From the cell containing the given text, extract its center point as [X, Y] coordinate. 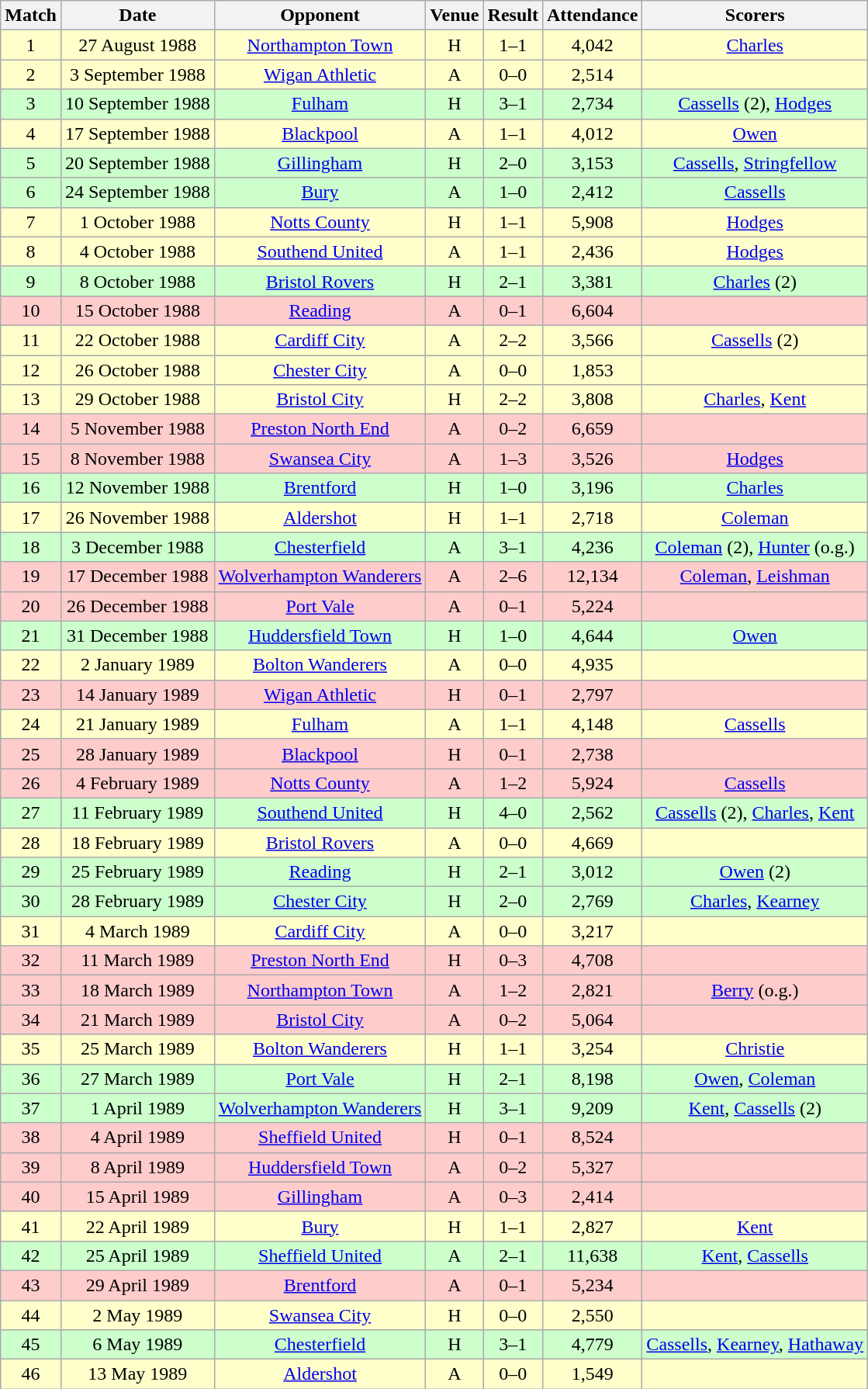
3,808 [592, 400]
43 [31, 1285]
12 November 1988 [137, 488]
17 September 1988 [137, 133]
34 [31, 1020]
1,853 [592, 370]
39 [31, 1167]
4,935 [592, 665]
13 May 1989 [137, 1374]
Date [137, 16]
3 September 1988 [137, 74]
Cassells (2) [756, 340]
36 [31, 1079]
Match [31, 16]
Opponent [320, 16]
5,327 [592, 1167]
25 February 1989 [137, 872]
5,234 [592, 1285]
4 March 1989 [137, 931]
Coleman, Leishman [756, 577]
2,562 [592, 812]
15 October 1988 [137, 310]
Coleman [756, 518]
Result [513, 16]
4–0 [513, 812]
1 April 1989 [137, 1108]
25 [31, 753]
8 [31, 251]
2 May 1989 [137, 1315]
26 November 1988 [137, 518]
21 January 1989 [137, 724]
22 October 1988 [137, 340]
26 December 1988 [137, 606]
18 February 1989 [137, 842]
46 [31, 1374]
Charles (2) [756, 281]
3,381 [592, 281]
18 [31, 547]
10 September 1988 [137, 104]
5 November 1988 [137, 429]
24 [31, 724]
44 [31, 1315]
23 [31, 694]
17 [31, 518]
21 [31, 636]
27 August 1988 [137, 45]
8 November 1988 [137, 459]
Kent, Cassells (2) [756, 1108]
3,012 [592, 872]
29 October 1988 [137, 400]
42 [31, 1256]
4,012 [592, 133]
4,644 [592, 636]
22 April 1989 [137, 1226]
Kent [756, 1226]
3 [31, 104]
20 September 1988 [137, 163]
32 [31, 961]
4 February 1989 [137, 783]
11 March 1989 [137, 961]
3,566 [592, 340]
26 [31, 783]
2–6 [513, 577]
1 October 1988 [137, 222]
17 December 1988 [137, 577]
3,196 [592, 488]
4,148 [592, 724]
Cassells (2), Hodges [756, 104]
1–3 [513, 459]
7 [31, 222]
Cassells, Stringfellow [756, 163]
8,198 [592, 1079]
Owen (2) [756, 872]
2,821 [592, 990]
35 [31, 1049]
3 December 1988 [137, 547]
11 February 1989 [137, 812]
2,797 [592, 694]
8,524 [592, 1138]
14 January 1989 [137, 694]
2 [31, 74]
5,908 [592, 222]
4 [31, 133]
9 [31, 281]
2,414 [592, 1197]
5,924 [592, 783]
4 April 1989 [137, 1138]
2,514 [592, 74]
6 [31, 192]
24 September 1988 [137, 192]
3,254 [592, 1049]
12 [31, 370]
Berry (o.g.) [756, 990]
4 October 1988 [137, 251]
2,769 [592, 902]
3,217 [592, 931]
4,042 [592, 45]
21 March 1989 [137, 1020]
Scorers [756, 16]
2,412 [592, 192]
Charles, Kent [756, 400]
Charles, Kearney [756, 902]
28 [31, 842]
6,604 [592, 310]
Attendance [592, 16]
45 [31, 1345]
16 [31, 488]
1 [31, 45]
4,779 [592, 1345]
3,526 [592, 459]
18 March 1989 [137, 990]
2,550 [592, 1315]
8 October 1988 [137, 281]
13 [31, 400]
4,236 [592, 547]
19 [31, 577]
Owen, Coleman [756, 1079]
29 [31, 872]
5 [31, 163]
15 [31, 459]
2,738 [592, 753]
29 April 1989 [137, 1285]
2 January 1989 [137, 665]
Cassells, Kearney, Hathaway [756, 1345]
3,153 [592, 163]
28 January 1989 [137, 753]
28 February 1989 [137, 902]
11,638 [592, 1256]
2,436 [592, 251]
4,708 [592, 961]
6,659 [592, 429]
20 [31, 606]
Venue [455, 16]
6 May 1989 [137, 1345]
26 October 1988 [137, 370]
2,718 [592, 518]
38 [31, 1138]
40 [31, 1197]
41 [31, 1226]
2,827 [592, 1226]
8 April 1989 [137, 1167]
5,224 [592, 606]
22 [31, 665]
9,209 [592, 1108]
33 [31, 990]
2,734 [592, 104]
Christie [756, 1049]
31 [31, 931]
14 [31, 429]
Coleman (2), Hunter (o.g.) [756, 547]
12,134 [592, 577]
15 April 1989 [137, 1197]
25 April 1989 [137, 1256]
11 [31, 340]
1,549 [592, 1374]
30 [31, 902]
10 [31, 310]
31 December 1988 [137, 636]
Cassells (2), Charles, Kent [756, 812]
5,064 [592, 1020]
27 March 1989 [137, 1079]
37 [31, 1108]
4,669 [592, 842]
27 [31, 812]
Kent, Cassells [756, 1256]
25 March 1989 [137, 1049]
